Extract the (x, y) coordinate from the center of the cell holding the provided text.  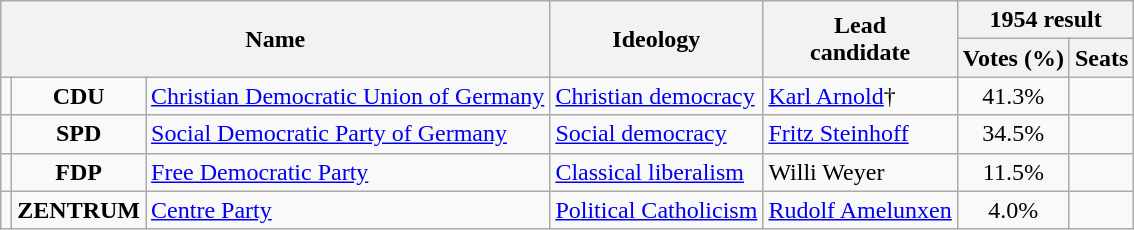
Name (276, 39)
Political Catholicism (656, 210)
4.0% (1013, 210)
Christian democracy (656, 96)
Rudolf Amelunxen (860, 210)
34.5% (1013, 134)
Fritz Steinhoff (860, 134)
Willi Weyer (860, 172)
Leadcandidate (860, 39)
1954 result (1046, 20)
Votes (%) (1013, 58)
Social democracy (656, 134)
41.3% (1013, 96)
Karl Arnold† (860, 96)
FDP (79, 172)
Ideology (656, 39)
ZENTRUM (79, 210)
Seats (1101, 58)
11.5% (1013, 172)
Centre Party (348, 210)
Free Democratic Party (348, 172)
Classical liberalism (656, 172)
SPD (79, 134)
Social Democratic Party of Germany (348, 134)
CDU (79, 96)
Christian Democratic Union of Germany (348, 96)
